Return the [X, Y] coordinate for the center point of the cell that contains the specified text.  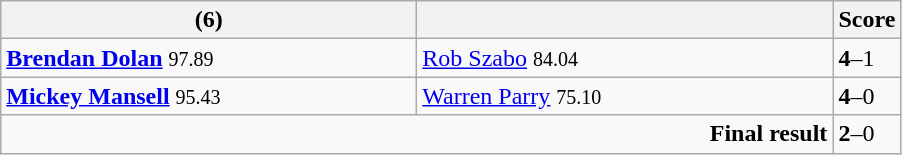
Mickey Mansell 95.43 [209, 96]
Score [867, 20]
Warren Parry 75.10 [625, 96]
2–0 [867, 134]
Final result [417, 134]
Rob Szabo 84.04 [625, 58]
Brendan Dolan 97.89 [209, 58]
(6) [209, 20]
4–1 [867, 58]
4–0 [867, 96]
